Determine the (x, y) coordinate at the center of the cell enclosing the given text.  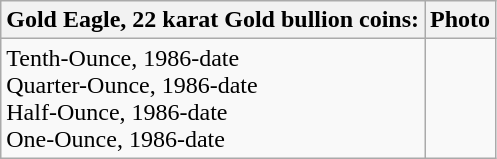
Tenth-Ounce, 1986-dateQuarter-Ounce, 1986-date Half-Ounce, 1986-date One-Ounce, 1986-date (213, 98)
Gold Eagle, 22 karat Gold bullion coins: (213, 20)
Photo (460, 20)
